Locate the cell with the specified text and output its [x, y] center coordinate. 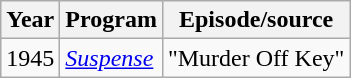
Program [112, 20]
Episode/source [256, 20]
Suspense [112, 58]
Year [30, 20]
"Murder Off Key" [256, 58]
1945 [30, 58]
